Extract the [x, y] coordinate from the center of the cell holding the provided text.  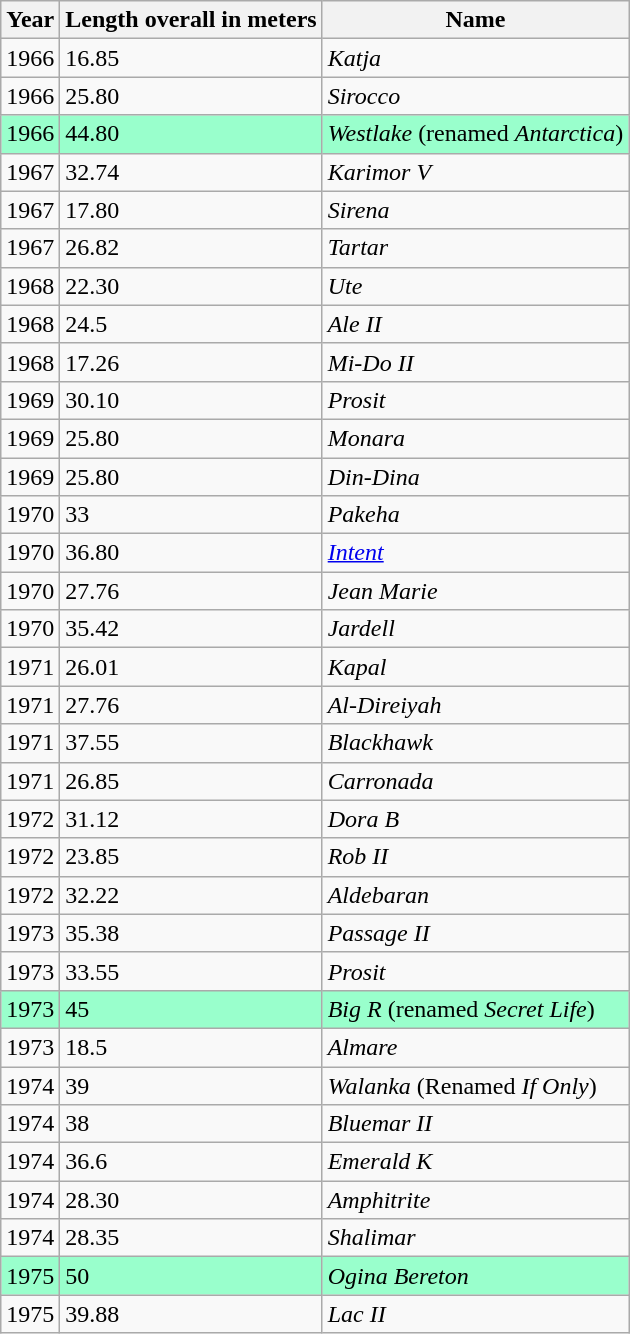
39.88 [191, 1314]
17.26 [191, 362]
26.85 [191, 781]
Walanka (Renamed If Only) [476, 1085]
35.42 [191, 629]
28.35 [191, 1238]
Intent [476, 553]
30.10 [191, 400]
Jean Marie [476, 591]
Passage II [476, 933]
Length overall in meters [191, 20]
Year [30, 20]
Jardell [476, 629]
Monara [476, 438]
31.12 [191, 819]
Aldebaran [476, 895]
18.5 [191, 1047]
Al-Direiyah [476, 705]
Ute [476, 286]
38 [191, 1124]
Bluemar II [476, 1124]
37.55 [191, 743]
36.6 [191, 1162]
45 [191, 1009]
Katja [476, 58]
Lac II [476, 1314]
17.80 [191, 210]
Mi-Do II [476, 362]
23.85 [191, 857]
Pakeha [476, 515]
Kapal [476, 667]
Rob II [476, 857]
Shalimar [476, 1238]
Emerald K [476, 1162]
Ogina Bereton [476, 1276]
39 [191, 1085]
Sirocco [476, 96]
Carronada [476, 781]
Blackhawk [476, 743]
Almare [476, 1047]
Dora B [476, 819]
36.80 [191, 553]
Westlake (renamed Antarctica) [476, 134]
32.22 [191, 895]
16.85 [191, 58]
Tartar [476, 248]
Name [476, 20]
Karimor V [476, 172]
33 [191, 515]
35.38 [191, 933]
22.30 [191, 286]
33.55 [191, 971]
Big R (renamed Secret Life) [476, 1009]
Amphitrite [476, 1200]
Sirena [476, 210]
Din-Dina [476, 477]
26.82 [191, 248]
28.30 [191, 1200]
Ale II [476, 324]
24.5 [191, 324]
32.74 [191, 172]
50 [191, 1276]
26.01 [191, 667]
44.80 [191, 134]
